Capture the cell that displays the provided text and extract its (x, y) central coordinate. 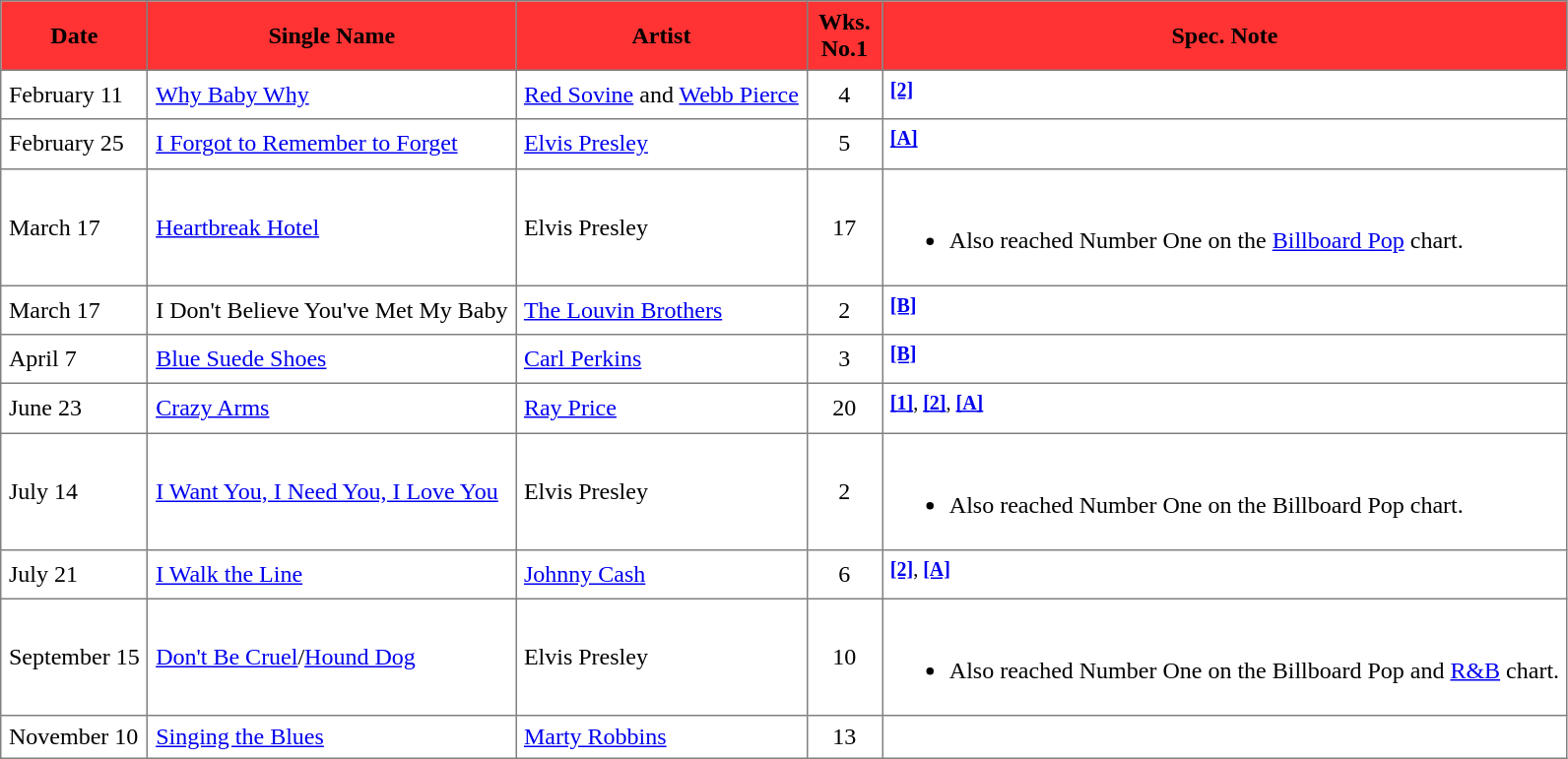
Ray Price (662, 409)
[1], [2], [A] (1225, 409)
September 15 (75, 657)
I Forgot to Remember to Forget (332, 144)
Johnny Cash (662, 574)
10 (844, 657)
[2], [A] (1225, 574)
November 10 (75, 737)
I Don't Believe You've Met My Baby (332, 310)
13 (844, 737)
Singing the Blues (332, 737)
Red Sovine and Webb Pierce (662, 95)
20 (844, 409)
Crazy Arms (332, 409)
February 11 (75, 95)
Single Name (332, 35)
Don't Be Cruel/Hound Dog (332, 657)
June 23 (75, 409)
5 (844, 144)
Blue Suede Shoes (332, 359)
Marty Robbins (662, 737)
February 25 (75, 144)
April 7 (75, 359)
Spec. Note (1225, 35)
Wks. No.1 (844, 35)
Why Baby Why (332, 95)
17 (844, 226)
July 14 (75, 491)
I Want You, I Need You, I Love You (332, 491)
6 (844, 574)
3 (844, 359)
The Louvin Brothers (662, 310)
I Walk the Line (332, 574)
Date (75, 35)
4 (844, 95)
Also reached Number One on the Billboard Pop and R&B chart. (1225, 657)
[2] (1225, 95)
[A] (1225, 144)
Carl Perkins (662, 359)
Artist (662, 35)
July 21 (75, 574)
Heartbreak Hotel (332, 226)
